Find where the given text appears and provide that cell's center as [X, Y] coordinate. 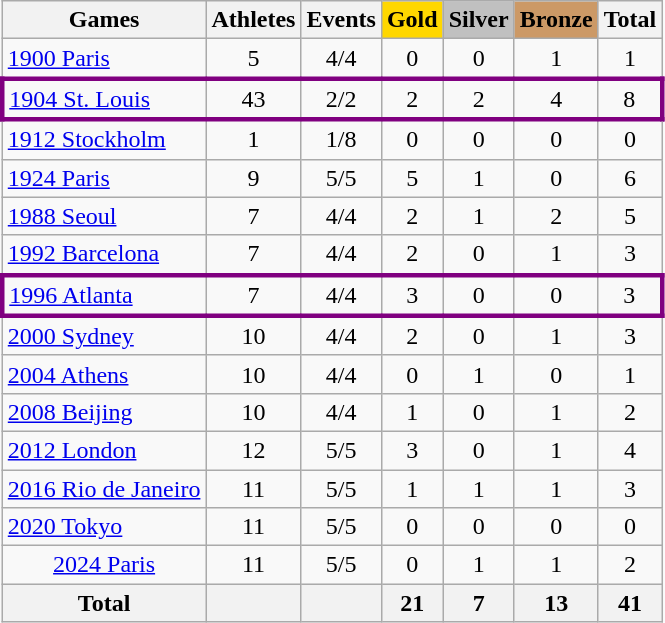
Silver [478, 20]
1988 Seoul [104, 216]
2024 Paris [104, 565]
41 [630, 603]
1904 St. Louis [104, 98]
9 [254, 178]
1912 Stockholm [104, 139]
Games [104, 20]
1996 Atlanta [104, 296]
43 [254, 98]
1992 Barcelona [104, 255]
2012 London [104, 450]
Gold [412, 20]
8 [630, 98]
2016 Rio de Janeiro [104, 489]
13 [556, 603]
2020 Tokyo [104, 527]
2004 Athens [104, 374]
21 [412, 603]
Events [341, 20]
2/2 [341, 98]
2000 Sydney [104, 336]
6 [630, 178]
1/8 [341, 139]
Bronze [556, 20]
12 [254, 450]
1900 Paris [104, 59]
Athletes [254, 20]
2008 Beijing [104, 412]
1924 Paris [104, 178]
